Capture the cell that displays the provided text and extract its [X, Y] central coordinate. 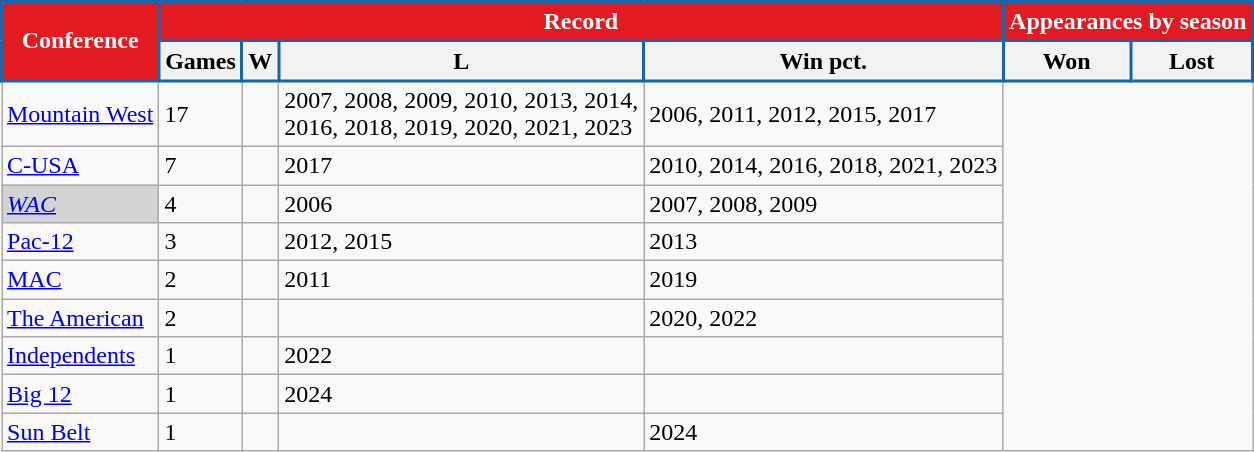
2013 [824, 242]
Win pct. [824, 61]
L [462, 61]
7 [200, 165]
2006 [462, 203]
Games [200, 61]
2010, 2014, 2016, 2018, 2021, 2023 [824, 165]
Pac-12 [80, 242]
Independents [80, 356]
2007, 2008, 2009 [824, 203]
2011 [462, 280]
4 [200, 203]
2006, 2011, 2012, 2015, 2017 [824, 114]
2007, 2008, 2009, 2010, 2013, 2014, 2016, 2018, 2019, 2020, 2021, 2023 [462, 114]
The American [80, 318]
Record [581, 22]
2020, 2022 [824, 318]
C-USA [80, 165]
Sun Belt [80, 432]
WAC [80, 203]
17 [200, 114]
MAC [80, 280]
Big 12 [80, 394]
3 [200, 242]
Won [1067, 61]
W [260, 61]
Appearances by season [1128, 22]
2012, 2015 [462, 242]
Lost [1192, 61]
Conference [80, 42]
2022 [462, 356]
Mountain West [80, 114]
2019 [824, 280]
2017 [462, 165]
